Extract the (x, y) coordinate from the center of the cell holding the provided text.  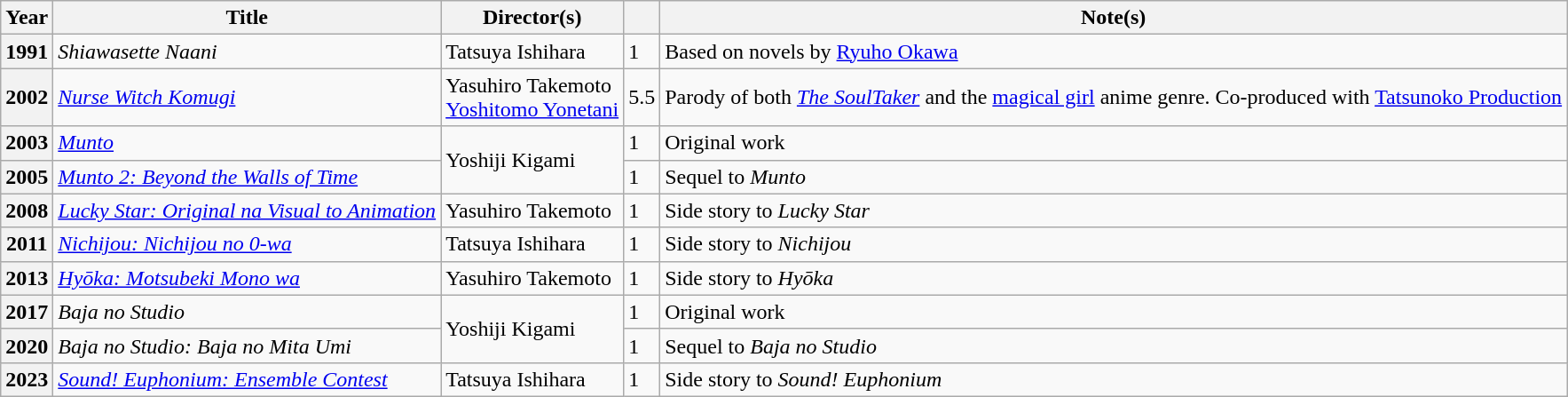
Side story to Nichijou (1114, 244)
Parody of both The SoulTaker and the magical girl anime genre. Co-produced with Tatsunoko Production (1114, 98)
2023 (27, 379)
2008 (27, 210)
Yasuhiro TakemotoYoshitomo Yonetani (532, 98)
Hyōka: Motsubeki Mono wa (247, 278)
2002 (27, 98)
Title (247, 18)
Side story to Sound! Euphonium (1114, 379)
Note(s) (1114, 18)
Director(s) (532, 18)
2003 (27, 143)
Munto (247, 143)
Side story to Hyōka (1114, 278)
2011 (27, 244)
Nichijou: Nichijou no 0-wa (247, 244)
Nurse Witch Komugi (247, 98)
Sequel to Munto (1114, 177)
Baja no Studio (247, 312)
Lucky Star: Original na Visual to Animation (247, 210)
2013 (27, 278)
Year (27, 18)
Based on novels by Ryuho Okawa (1114, 52)
5.5 (642, 98)
1991 (27, 52)
Shiawasette Naani (247, 52)
Baja no Studio: Baja no Mita Umi (247, 345)
Sequel to Baja no Studio (1114, 345)
2020 (27, 345)
2017 (27, 312)
Munto 2: Beyond the Walls of Time (247, 177)
Side story to Lucky Star (1114, 210)
Sound! Euphonium: Ensemble Contest (247, 379)
2005 (27, 177)
